Locate the cell with the specified text and output its (x, y) center coordinate. 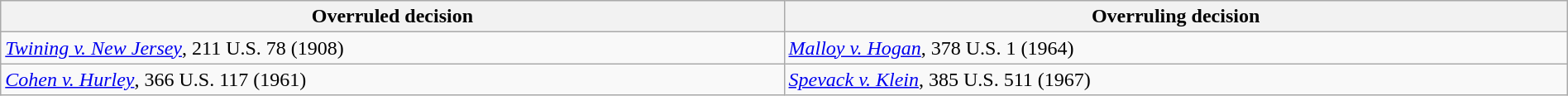
Twining v. New Jersey, 211 U.S. 78 (1908) (392, 48)
Malloy v. Hogan, 378 U.S. 1 (1964) (1176, 48)
Spevack v. Klein, 385 U.S. 511 (1967) (1176, 79)
Overruling decision (1176, 17)
Overruled decision (392, 17)
Cohen v. Hurley, 366 U.S. 117 (1961) (392, 79)
